Extract the (x, y) coordinate from the center of the cell holding the provided text.  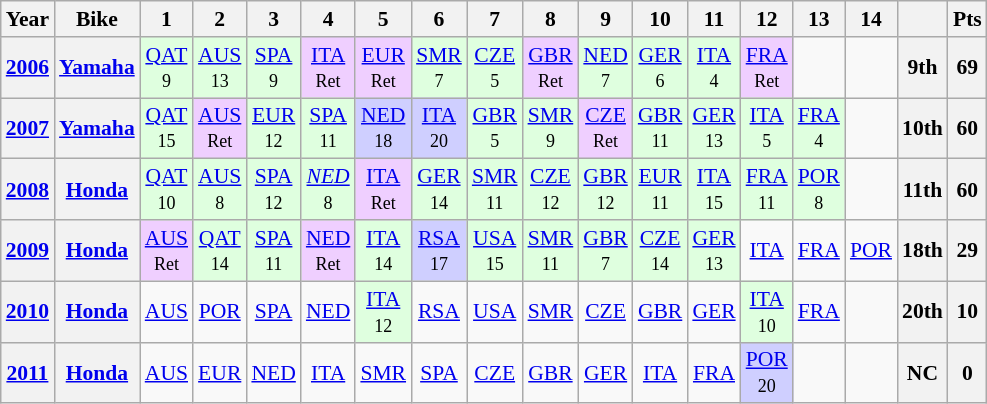
EUR11 (660, 190)
NEDRet (328, 250)
USA15 (495, 250)
GBRRet (551, 68)
SPA12 (273, 190)
FRA4 (819, 128)
NED18 (383, 128)
29 (968, 250)
0 (968, 372)
GBR7 (606, 250)
ITA5 (767, 128)
NED8 (328, 190)
QAT10 (166, 190)
CZE5 (495, 68)
11 (714, 19)
ITA10 (767, 312)
4 (328, 19)
9th (922, 68)
ITA4 (714, 68)
7 (495, 19)
POR20 (767, 372)
SMR7 (439, 68)
RSA (439, 312)
SPA9 (273, 68)
1 (166, 19)
GER6 (660, 68)
GBR12 (606, 190)
20th (922, 312)
ITA15 (714, 190)
8 (551, 19)
13 (819, 19)
5 (383, 19)
NC (922, 372)
GER14 (439, 190)
ITA12 (383, 312)
EUR (220, 372)
GBR11 (660, 128)
FRARet (767, 68)
11th (922, 190)
14 (871, 19)
USA (495, 312)
EUR12 (273, 128)
AUS8 (220, 190)
CZE14 (660, 250)
QAT15 (166, 128)
9 (606, 19)
RSA17 (439, 250)
EURRet (383, 68)
18th (922, 250)
FRA11 (767, 190)
Year (28, 19)
12 (767, 19)
2011 (28, 372)
Bike (97, 19)
3 (273, 19)
2008 (28, 190)
2 (220, 19)
69 (968, 68)
QAT14 (220, 250)
QAT9 (166, 68)
GBR5 (495, 128)
AUS13 (220, 68)
CZE12 (551, 190)
2007 (28, 128)
2010 (28, 312)
CZERet (606, 128)
ITA14 (383, 250)
POR8 (819, 190)
Pts (968, 19)
NED7 (606, 68)
SMR9 (551, 128)
10th (922, 128)
ITA20 (439, 128)
2006 (28, 68)
6 (439, 19)
2009 (28, 250)
